Find where the given text appears and provide that cell's center as (x, y) coordinate. 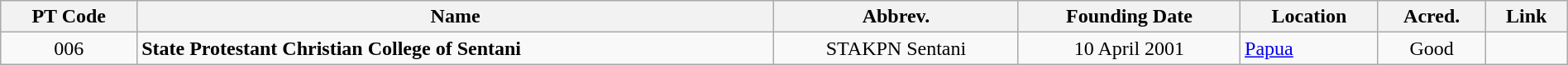
Link (1527, 17)
State Protestant Christian College of Sentani (456, 48)
Good (1432, 48)
006 (69, 48)
Founding Date (1129, 17)
Location (1310, 17)
Name (456, 17)
Acred. (1432, 17)
Papua (1310, 48)
STAKPN Sentani (896, 48)
PT Code (69, 17)
10 April 2001 (1129, 48)
Abbrev. (896, 17)
